Search for the cell housing the specified text and yield its (X, Y) center coordinate. 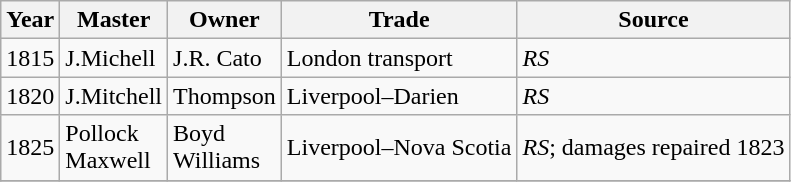
Master (114, 20)
Thompson (225, 96)
London transport (399, 58)
Owner (225, 20)
Liverpool–Darien (399, 96)
RS; damages repaired 1823 (654, 148)
J.R. Cato (225, 58)
1825 (30, 148)
Source (654, 20)
1820 (30, 96)
J.Michell (114, 58)
Trade (399, 20)
J.Mitchell (114, 96)
Year (30, 20)
Liverpool–Nova Scotia (399, 148)
PollockMaxwell (114, 148)
BoydWilliams (225, 148)
1815 (30, 58)
